Find where the given text appears and provide that cell's center as [X, Y] coordinate. 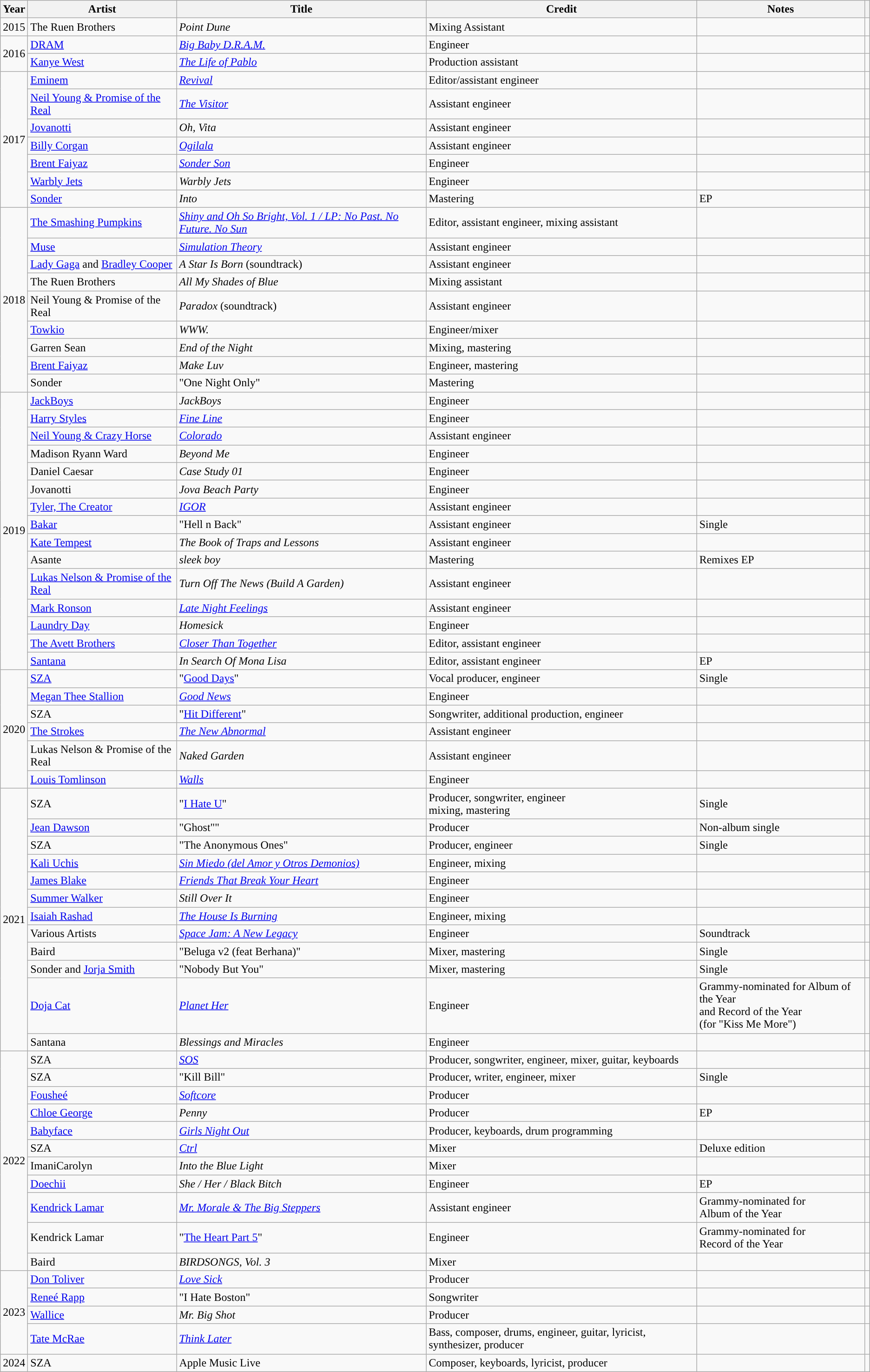
Love Sick [301, 1280]
Bakar [102, 524]
Producer, songwriter, engineer mixing, mastering [561, 803]
"Beluga v2 (feat Berhana)" [301, 951]
Engineer, mastering [561, 365]
Mixing assistant [561, 282]
Blessings and Miracles [301, 1042]
Chloe George [102, 1113]
Planet Her [301, 1006]
Naked Garden [301, 756]
"I Hate Boston" [301, 1297]
Closer Than Together [301, 643]
Producer, keyboards, drum programming [561, 1130]
Soundtrack [781, 934]
Muse [102, 247]
Revival [301, 80]
Songwriter, additional production, engineer [561, 714]
BIRDSONGS, Vol. 3 [301, 1262]
Bass, composer, drums, engineer, guitar, lyricist, synthesizer, producer [561, 1339]
Good News [301, 696]
Towkio [102, 330]
Production assistant [561, 62]
2024 [14, 1363]
SOS [301, 1060]
Year [14, 9]
Sonder and Jorja Smith [102, 969]
DRAM [102, 45]
Various Artists [102, 934]
Beyond Me [301, 454]
Kanye West [102, 62]
Grammy-nominated for Album of the Year and Record of the Year (for "Kiss Me More") [781, 1006]
"One Night Only" [301, 383]
Mark Ronson [102, 608]
Eminem [102, 80]
Producer, writer, engineer, mixer [561, 1077]
Doja Cat [102, 1006]
2022 [14, 1161]
"Ghost"" [301, 827]
2015 [14, 27]
Softcore [301, 1095]
A Star Is Born (soundtrack) [301, 264]
Doechii [102, 1184]
sleek boy [301, 560]
Isaiah Rashad [102, 916]
Ogilala [301, 145]
Laundry Day [102, 626]
Oh, Vita [301, 128]
Point Dune [301, 27]
Artist [102, 9]
Shiny and Oh So Bright, Vol. 1 / LP: No Past. No Future. No Sun [301, 222]
James Blake [102, 881]
Louis Tomlinson [102, 779]
Billy Corgan [102, 145]
"Nobody But You" [301, 969]
"Hit Different" [301, 714]
2019 [14, 531]
Simulation Theory [301, 247]
"I Hate U" [301, 803]
In Search Of Mona Lisa [301, 661]
Wallice [102, 1315]
Fousheé [102, 1095]
Editor/assistant engineer [561, 80]
The Smashing Pumpkins [102, 222]
Asante [102, 560]
WWW. [301, 330]
Remixes EP [781, 560]
Vocal producer, engineer [561, 679]
Garren Sean [102, 348]
Non-album single [781, 827]
All My Shades of Blue [301, 282]
Grammy-nominated for Record of the Year [781, 1238]
Mr. Big Shot [301, 1315]
Into the Blue Light [301, 1166]
Credit [561, 9]
She / Her / Black Bitch [301, 1184]
Composer, keyboards, lyricist, producer [561, 1363]
Notes [781, 9]
Jean Dawson [102, 827]
Paradox (soundtrack) [301, 306]
Engineer/mixer [561, 330]
Lady Gaga and Bradley Cooper [102, 264]
Sin Miedo (del Amor y Otros Demonios) [301, 863]
"The Heart Part 5" [301, 1238]
2021 [14, 919]
Turn Off The News (Build A Garden) [301, 584]
Fine Line [301, 418]
The Avett Brothers [102, 643]
The Book of Traps and Lessons [301, 542]
IGOR [301, 507]
The Life of Pablo [301, 62]
Tate McRae [102, 1339]
Reneé Rapp [102, 1297]
Ctrl [301, 1148]
Penny [301, 1113]
Friends That Break Your Heart [301, 881]
2016 [14, 53]
Deluxe edition [781, 1148]
Jova Beach Party [301, 489]
"Good Days" [301, 679]
Girls Night Out [301, 1130]
The House Is Burning [301, 916]
Madison Ryann Ward [102, 454]
Sonder Son [301, 163]
Songwriter [561, 1297]
"Kill Bill" [301, 1077]
Late Night Feelings [301, 608]
Mr. Morale & The Big Steppers [301, 1207]
Don Toliver [102, 1280]
"Hell n Back" [301, 524]
Babyface [102, 1130]
Make Luv [301, 365]
Summer Walker [102, 898]
Grammy-nominated for Album of the Year [781, 1207]
Editor, assistant engineer, mixing assistant [561, 222]
Kate Tempest [102, 542]
2020 [14, 729]
The Visitor [301, 104]
Still Over It [301, 898]
Case Study 01 [301, 471]
Neil Young & Crazy Horse [102, 436]
Kali Uchis [102, 863]
2018 [14, 299]
Harry Styles [102, 418]
Think Later [301, 1339]
End of the Night [301, 348]
Walls [301, 779]
"The Anonymous Ones" [301, 845]
2023 [14, 1313]
Big Baby D.R.A.M. [301, 45]
Apple Music Live [301, 1363]
Title [301, 9]
The New Abnormal [301, 732]
2017 [14, 139]
Mixing, mastering [561, 348]
Daniel Caesar [102, 471]
Colorado [301, 436]
Into [301, 198]
Mixing Assistant [561, 27]
Space Jam: A New Legacy [301, 934]
Producer, engineer [561, 845]
Megan Thee Stallion [102, 696]
Tyler, The Creator [102, 507]
The Strokes [102, 732]
ImaniCarolyn [102, 1166]
Homesick [301, 626]
Producer, songwriter, engineer, mixer, guitar, keyboards [561, 1060]
